Capture the cell that displays the provided text and extract its [X, Y] central coordinate. 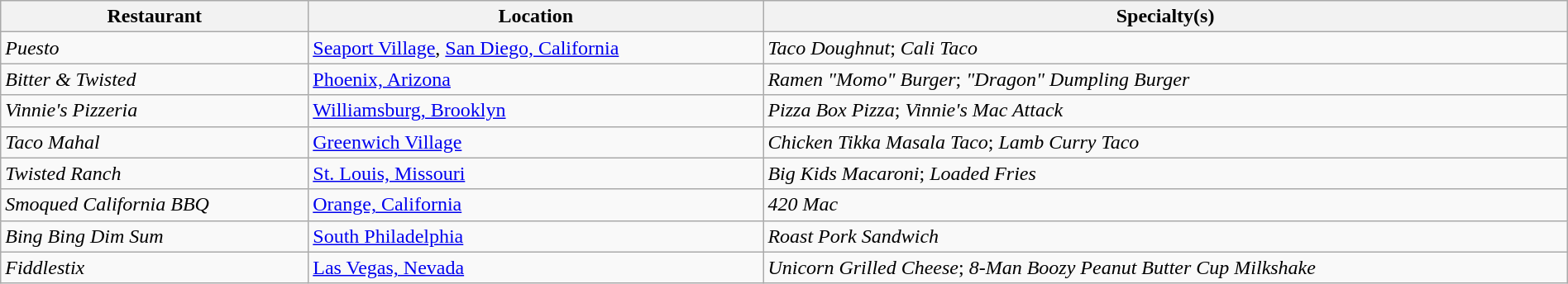
Fiddlestix [155, 267]
Pizza Box Pizza; Vinnie's Mac Attack [1165, 111]
South Philadelphia [536, 236]
St. Louis, Missouri [536, 173]
Williamsburg, Brooklyn [536, 111]
Bitter & Twisted [155, 79]
420 Mac [1165, 205]
Vinnie's Pizzeria [155, 111]
Twisted Ranch [155, 173]
Orange, California [536, 205]
Taco Mahal [155, 142]
Bing Bing Dim Sum [155, 236]
Roast Pork Sandwich [1165, 236]
Specialty(s) [1165, 17]
Chicken Tikka Masala Taco; Lamb Curry Taco [1165, 142]
Taco Doughnut; Cali Taco [1165, 48]
Big Kids Macaroni; Loaded Fries [1165, 173]
Puesto [155, 48]
Location [536, 17]
Restaurant [155, 17]
Unicorn Grilled Cheese; 8-Man Boozy Peanut Butter Cup Milkshake [1165, 267]
Phoenix, Arizona [536, 79]
Greenwich Village [536, 142]
Las Vegas, Nevada [536, 267]
Ramen "Momo" Burger; "Dragon" Dumpling Burger [1165, 79]
Smoqued California BBQ [155, 205]
Seaport Village, San Diego, California [536, 48]
